Detect which cell encompasses the target text, then output its [X, Y] center coordinate. 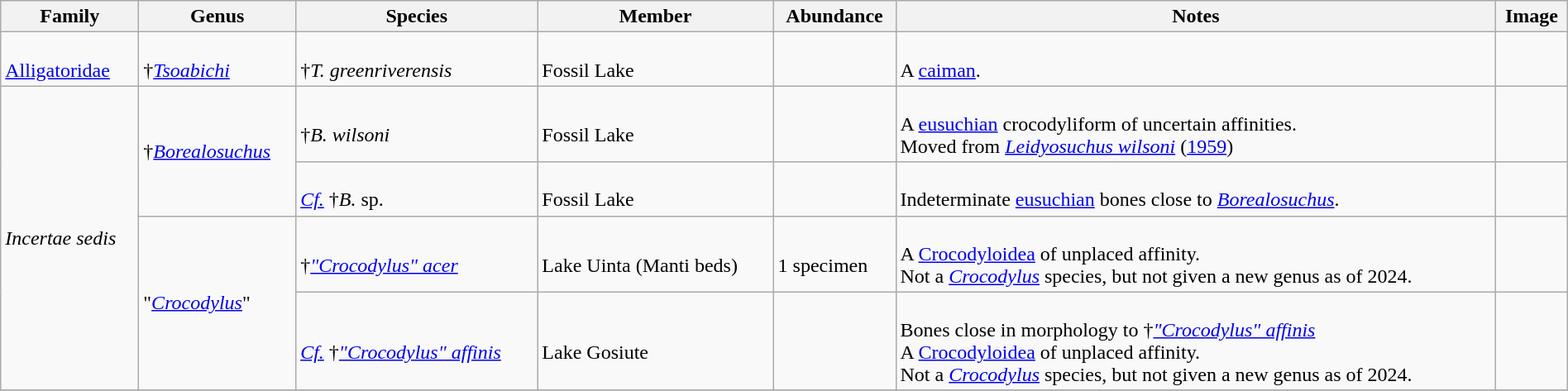
Indeterminate eusuchian bones close to Borealosuchus. [1196, 188]
1 specimen [834, 254]
Species [417, 17]
"Crocodylus" [218, 303]
Family [69, 17]
Cf. †B. sp. [417, 188]
Member [655, 17]
A caiman. [1196, 60]
†Tsoabichi [218, 60]
Incertae sedis [69, 238]
Alligatoridae [69, 60]
Notes [1196, 17]
Cf. †"Crocodylus" affinis [417, 341]
A eusuchian crocodyliform of uncertain affinities.Moved from Leidyosuchus wilsoni (1959) [1196, 124]
†"Crocodylus" acer [417, 254]
Abundance [834, 17]
Image [1532, 17]
Lake Gosiute [655, 341]
†Borealosuchus [218, 150]
Genus [218, 17]
A Crocodyloidea of unplaced affinity.Not a Crocodylus species, but not given a new genus as of 2024. [1196, 254]
Lake Uinta (Manti beds) [655, 254]
†B. wilsoni [417, 124]
†T. greenriverensis [417, 60]
